Output the (x, y) coordinate of the center of the cell containing the given text.  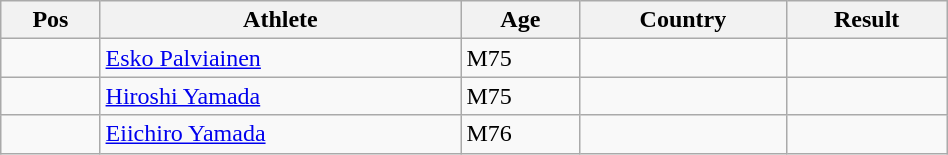
Country (683, 20)
Eiichiro Yamada (280, 134)
Result (866, 20)
Age (520, 20)
Athlete (280, 20)
Pos (50, 20)
Hiroshi Yamada (280, 96)
M76 (520, 134)
Esko Palviainen (280, 58)
